For the text-containing cell, return its midpoint in (x, y) coordinate format. 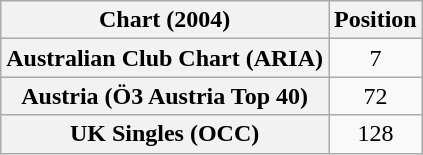
7 (375, 58)
72 (375, 96)
Position (375, 20)
Australian Club Chart (ARIA) (165, 58)
UK Singles (OCC) (165, 134)
Chart (2004) (165, 20)
Austria (Ö3 Austria Top 40) (165, 96)
128 (375, 134)
